Output the [X, Y] coordinate of the center of the cell containing the given text.  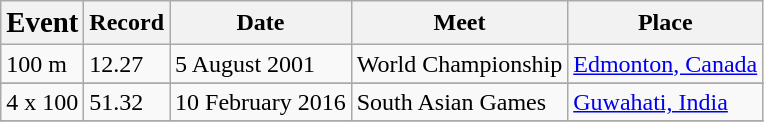
5 August 2001 [261, 64]
South Asian Games [459, 102]
World Championship [459, 64]
Meet [459, 23]
100 m [42, 64]
51.32 [127, 102]
Place [666, 23]
Guwahati, India [666, 102]
10 February 2016 [261, 102]
4 x 100 [42, 102]
Event [42, 23]
Record [127, 23]
12.27 [127, 64]
Edmonton, Canada [666, 64]
Date [261, 23]
